Find where the given text appears and provide that cell's center as (x, y) coordinate. 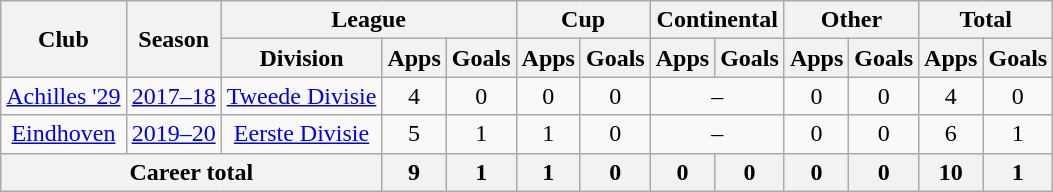
Division (302, 58)
6 (951, 134)
Achilles '29 (64, 96)
Other (851, 20)
Eerste Divisie (302, 134)
Tweede Divisie (302, 96)
Club (64, 39)
Eindhoven (64, 134)
Cup (583, 20)
2017–18 (174, 96)
10 (951, 172)
League (368, 20)
Career total (192, 172)
9 (414, 172)
5 (414, 134)
Total (986, 20)
Season (174, 39)
2019–20 (174, 134)
Continental (717, 20)
